Output the [x, y] coordinate of the center of the cell containing the given text.  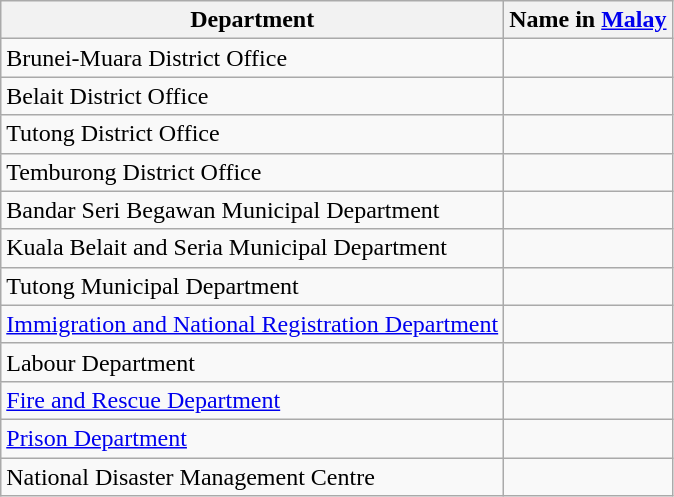
Belait District Office [252, 96]
Department [252, 20]
Fire and Rescue Department [252, 400]
Tutong District Office [252, 134]
Immigration and National Registration Department [252, 324]
Name in Malay [588, 20]
Kuala Belait and Seria Municipal Department [252, 248]
Tutong Municipal Department [252, 286]
Brunei-Muara District Office [252, 58]
National Disaster Management Centre [252, 477]
Bandar Seri Begawan Municipal Department [252, 210]
Labour Department [252, 362]
Prison Department [252, 438]
Temburong District Office [252, 172]
